Identify which cell holds the provided text, then report its (X, Y) central coordinate. 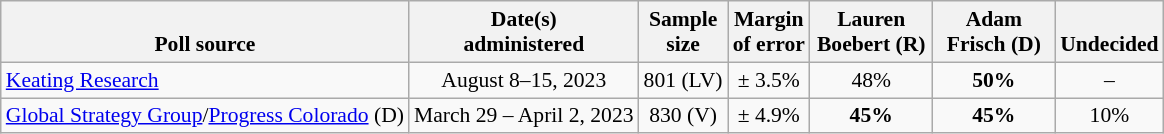
August 8–15, 2023 (524, 80)
Marginof error (769, 32)
– (1109, 80)
Date(s)administered (524, 32)
Undecided (1109, 32)
AdamFrisch (D) (994, 32)
50% (994, 80)
801 (LV) (684, 80)
± 3.5% (769, 80)
Keating Research (205, 80)
Poll source (205, 32)
± 4.9% (769, 116)
LaurenBoebert (R) (872, 32)
March 29 – April 2, 2023 (524, 116)
10% (1109, 116)
48% (872, 80)
Global Strategy Group/Progress Colorado (D) (205, 116)
830 (V) (684, 116)
Samplesize (684, 32)
